Output the (X, Y) coordinate of the center of the cell containing the given text.  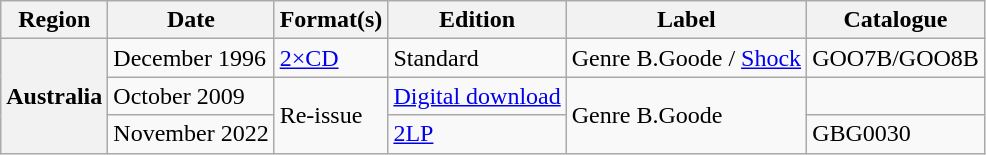
Region (54, 20)
2×CD (331, 58)
October 2009 (191, 96)
Australia (54, 96)
Re-issue (331, 115)
Standard (477, 58)
Date (191, 20)
Genre B.Goode (686, 115)
Label (686, 20)
GBG0030 (896, 134)
GOO7B/GOO8B (896, 58)
Catalogue (896, 20)
Edition (477, 20)
Genre B.Goode / Shock (686, 58)
November 2022 (191, 134)
Digital download (477, 96)
Format(s) (331, 20)
2LP (477, 134)
December 1996 (191, 58)
